Identify which cell holds the provided text, then report its [x, y] central coordinate. 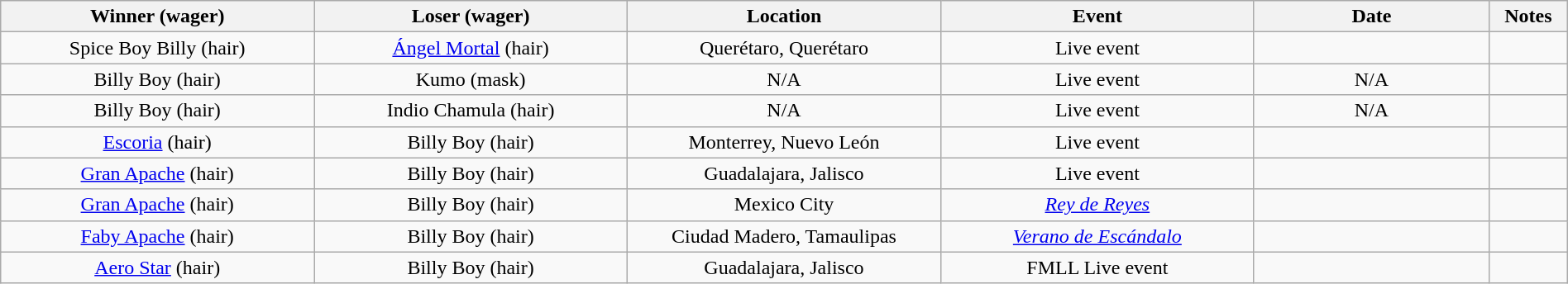
Querétaro, Querétaro [784, 48]
Event [1097, 17]
Escoria (hair) [157, 142]
Winner (wager) [157, 17]
Ciudad Madero, Tamaulipas [784, 236]
Location [784, 17]
Mexico City [784, 205]
Aero Star (hair) [157, 267]
Indio Chamula (hair) [471, 111]
FMLL Live event [1097, 267]
Verano de Escándalo [1097, 236]
Kumo (mask) [471, 79]
Faby Apache (hair) [157, 236]
Loser (wager) [471, 17]
Ángel Mortal (hair) [471, 48]
Date [1371, 17]
Spice Boy Billy (hair) [157, 48]
Rey de Reyes [1097, 205]
Notes [1528, 17]
Monterrey, Nuevo León [784, 142]
